Provide the (x, y) coordinate of the cell's center where the given text is located.  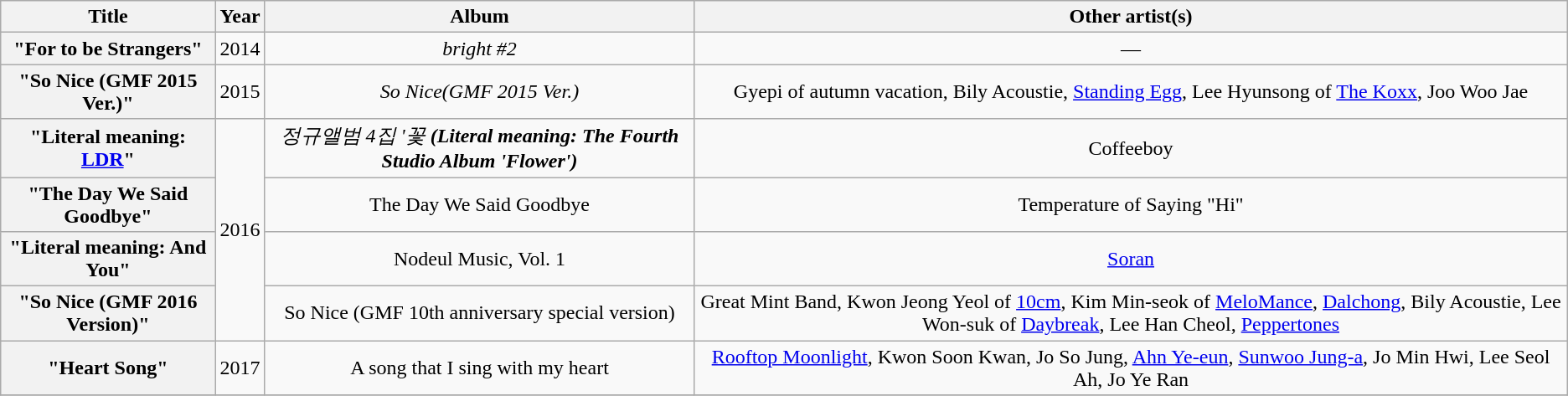
bright #2 (479, 49)
So Nice(GMF 2015 Ver.) (479, 92)
2016 (240, 229)
"The Day We Said Goodbye" (108, 204)
"So Nice (GMF 2015 Ver.)" (108, 92)
Temperature of Saying "Hi" (1131, 204)
Rooftop Moonlight, Kwon Soon Kwan, Jo So Jung, Ahn Ye-eun, Sunwoo Jung-a, Jo Min Hwi, Lee Seol Ah, Jo Ye Ran (1131, 368)
"Heart Song" (108, 368)
Other artist(s) (1131, 17)
Soran (1131, 260)
"Literal meaning: And You" (108, 260)
2017 (240, 368)
The Day We Said Goodbye (479, 204)
정규앨범 4집 '꽃 (Literal meaning: The Fourth Studio Album 'Flower') (479, 148)
"For to be Strangers" (108, 49)
"So Nice (GMF 2016 Version)" (108, 313)
Nodeul Music, Vol. 1 (479, 260)
Title (108, 17)
Gyepi of autumn vacation, Bily Acoustie, Standing Egg, Lee Hyunsong of The Koxx, Joo Woo Jae (1131, 92)
— (1131, 49)
So Nice (GMF 10th anniversary special version) (479, 313)
Album (479, 17)
Coffeeboy (1131, 148)
Year (240, 17)
2014 (240, 49)
"Literal meaning: LDR" (108, 148)
Great Mint Band, Kwon Jeong Yeol of 10cm, Kim Min-seok of MeloMance, Dalchong, Bily Acoustie, Lee Won-suk of Daybreak, Lee Han Cheol, Peppertones (1131, 313)
2015 (240, 92)
A song that I sing with my heart (479, 368)
